From the cell containing the given text, extract its center point as (X, Y) coordinate. 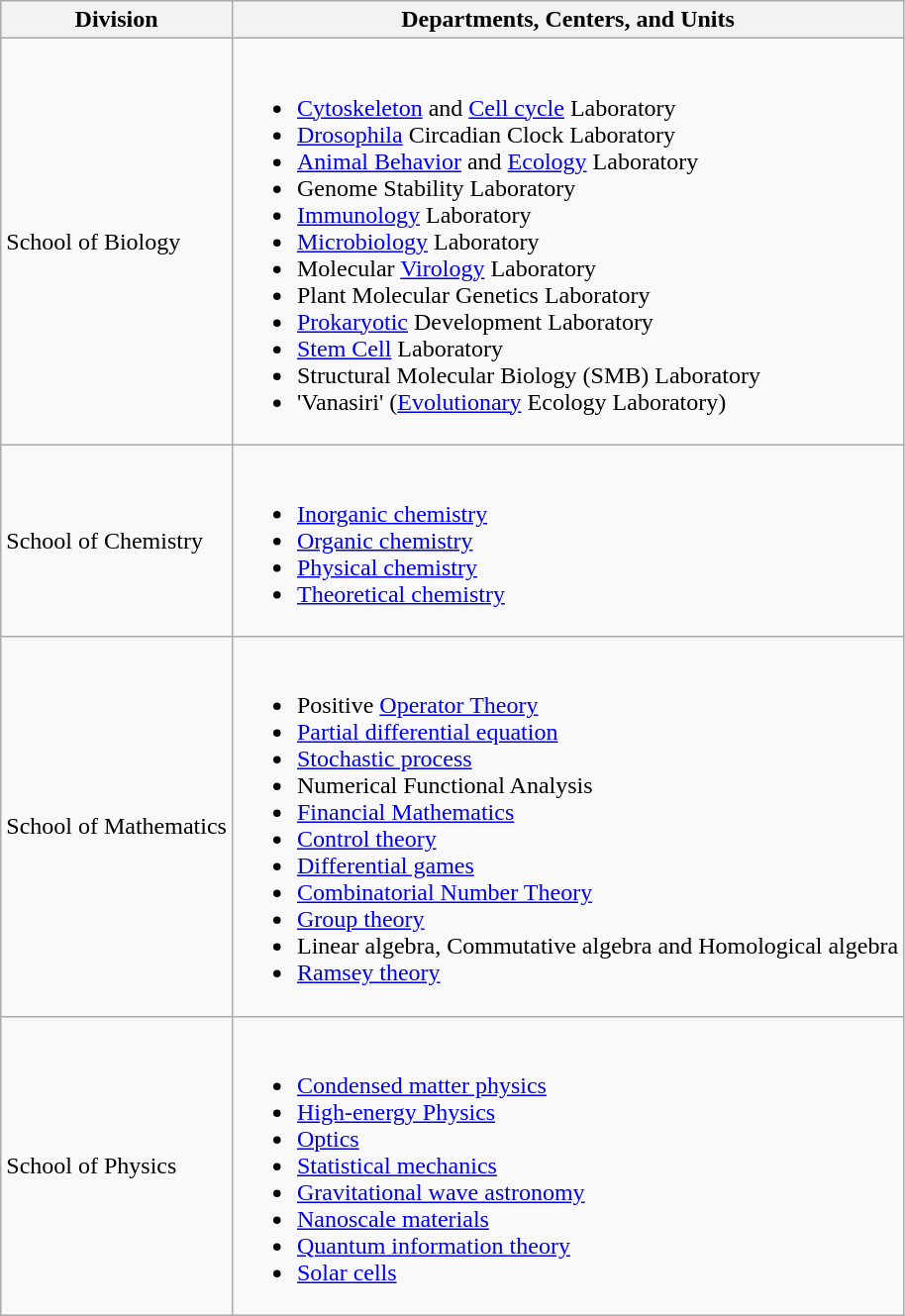
School of Chemistry (117, 541)
School of Physics (117, 1165)
School of Biology (117, 242)
Departments, Centers, and Units (567, 20)
School of Mathematics (117, 826)
Inorganic chemistryOrganic chemistryPhysical chemistryTheoretical chemistry (567, 541)
Division (117, 20)
